Scan for the cell matching the given text and deliver its (X, Y) coordinate at center. 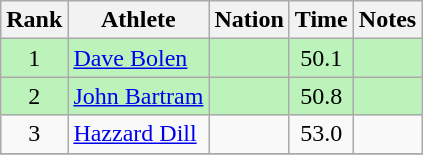
50.8 (321, 96)
1 (34, 58)
Hazzard Dill (138, 134)
John Bartram (138, 96)
Athlete (138, 20)
2 (34, 96)
Dave Bolen (138, 58)
Time (321, 20)
3 (34, 134)
Nation (249, 20)
Notes (387, 20)
53.0 (321, 134)
50.1 (321, 58)
Rank (34, 20)
